From the cell containing the given text, extract its center point as [X, Y] coordinate. 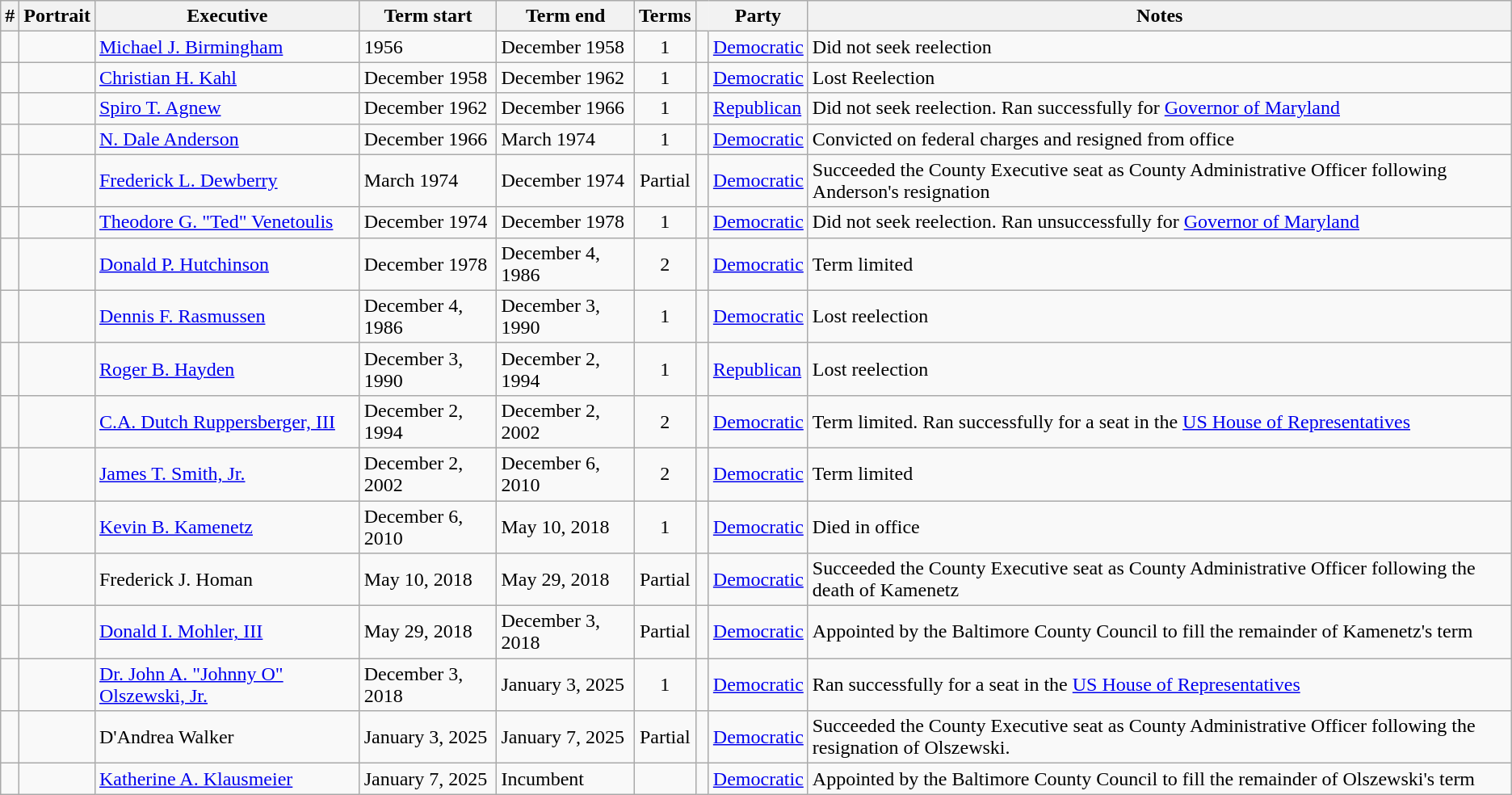
Frederick J. Homan [227, 580]
Michael J. Birmingham [227, 47]
Christian H. Kahl [227, 78]
Died in office [1160, 527]
C.A. Dutch Ruppersberger, III [227, 422]
Succeeded the County Executive seat as County Administrative Officer following the death of Kamenetz [1160, 580]
Convicted on federal charges and resigned from office [1160, 139]
Donald P. Hutchinson [227, 263]
Katherine A. Klausmeier [227, 779]
Did not seek reelection. Ran successfully for Governor of Maryland [1160, 108]
Did not seek reelection [1160, 47]
Appointed by the Baltimore County Council to fill the remainder of Kamenetz's term [1160, 632]
Ran successfully for a seat in the US House of Representatives [1160, 685]
Succeeded the County Executive seat as County Administrative Officer following the resignation of Olszewski. [1160, 737]
James T. Smith, Jr. [227, 473]
Term start [428, 16]
Roger B. Hayden [227, 368]
Incumbent [565, 779]
Terms [666, 16]
Succeeded the County Executive seat as County Administrative Officer following Anderson's resignation [1160, 181]
Dr. John A. "Johnny O" Olszewski, Jr. [227, 685]
Party [758, 16]
Dennis F. Rasmussen [227, 317]
Portrait [57, 16]
Term end [565, 16]
D'Andrea Walker [227, 737]
Executive [227, 16]
Spiro T. Agnew [227, 108]
Notes [1160, 16]
Term limited. Ran successfully for a seat in the US House of Representatives [1160, 422]
Did not seek reelection. Ran unsuccessfully for Governor of Maryland [1160, 222]
Frederick L. Dewberry [227, 181]
Kevin B. Kamenetz [227, 527]
N. Dale Anderson [227, 139]
Donald I. Mohler, III [227, 632]
Lost Reelection [1160, 78]
Theodore G. "Ted" Venetoulis [227, 222]
1956 [428, 47]
Appointed by the Baltimore County Council to fill the remainder of Olszewski's term [1160, 779]
# [10, 16]
